Provide the (X, Y) coordinate of the cell's center where the given text is located.  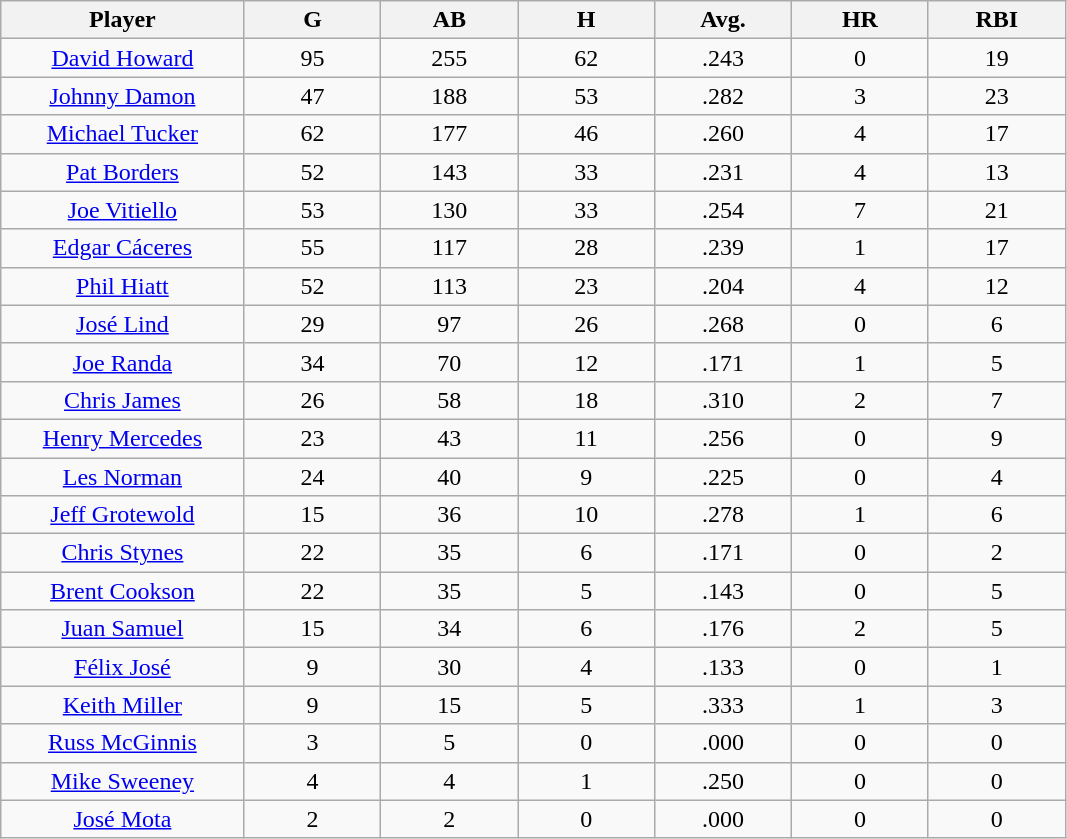
.250 (724, 781)
.278 (724, 515)
.133 (724, 667)
28 (586, 248)
Joe Vitiello (122, 210)
10 (586, 515)
21 (996, 210)
188 (450, 96)
Juan Samuel (122, 629)
97 (450, 324)
José Mota (122, 819)
55 (312, 248)
46 (586, 134)
.143 (724, 591)
58 (450, 400)
.204 (724, 286)
.231 (724, 172)
Avg. (724, 20)
.225 (724, 477)
43 (450, 438)
Keith Miller (122, 705)
24 (312, 477)
.268 (724, 324)
Edgar Cáceres (122, 248)
18 (586, 400)
AB (450, 20)
Mike Sweeney (122, 781)
95 (312, 58)
G (312, 20)
.239 (724, 248)
José Lind (122, 324)
Player (122, 20)
.254 (724, 210)
143 (450, 172)
Michael Tucker (122, 134)
.282 (724, 96)
113 (450, 286)
11 (586, 438)
Johnny Damon (122, 96)
Joe Randa (122, 362)
30 (450, 667)
40 (450, 477)
19 (996, 58)
117 (450, 248)
130 (450, 210)
36 (450, 515)
.310 (724, 400)
HR (860, 20)
Jeff Grotewold (122, 515)
Russ McGinnis (122, 743)
Félix José (122, 667)
Chris James (122, 400)
David Howard (122, 58)
Phil Hiatt (122, 286)
.333 (724, 705)
.260 (724, 134)
.256 (724, 438)
.176 (724, 629)
177 (450, 134)
.243 (724, 58)
Henry Mercedes (122, 438)
70 (450, 362)
255 (450, 58)
Brent Cookson (122, 591)
RBI (996, 20)
Pat Borders (122, 172)
29 (312, 324)
H (586, 20)
Chris Stynes (122, 553)
47 (312, 96)
13 (996, 172)
Les Norman (122, 477)
